Detect which cell encompasses the target text, then output its [X, Y] center coordinate. 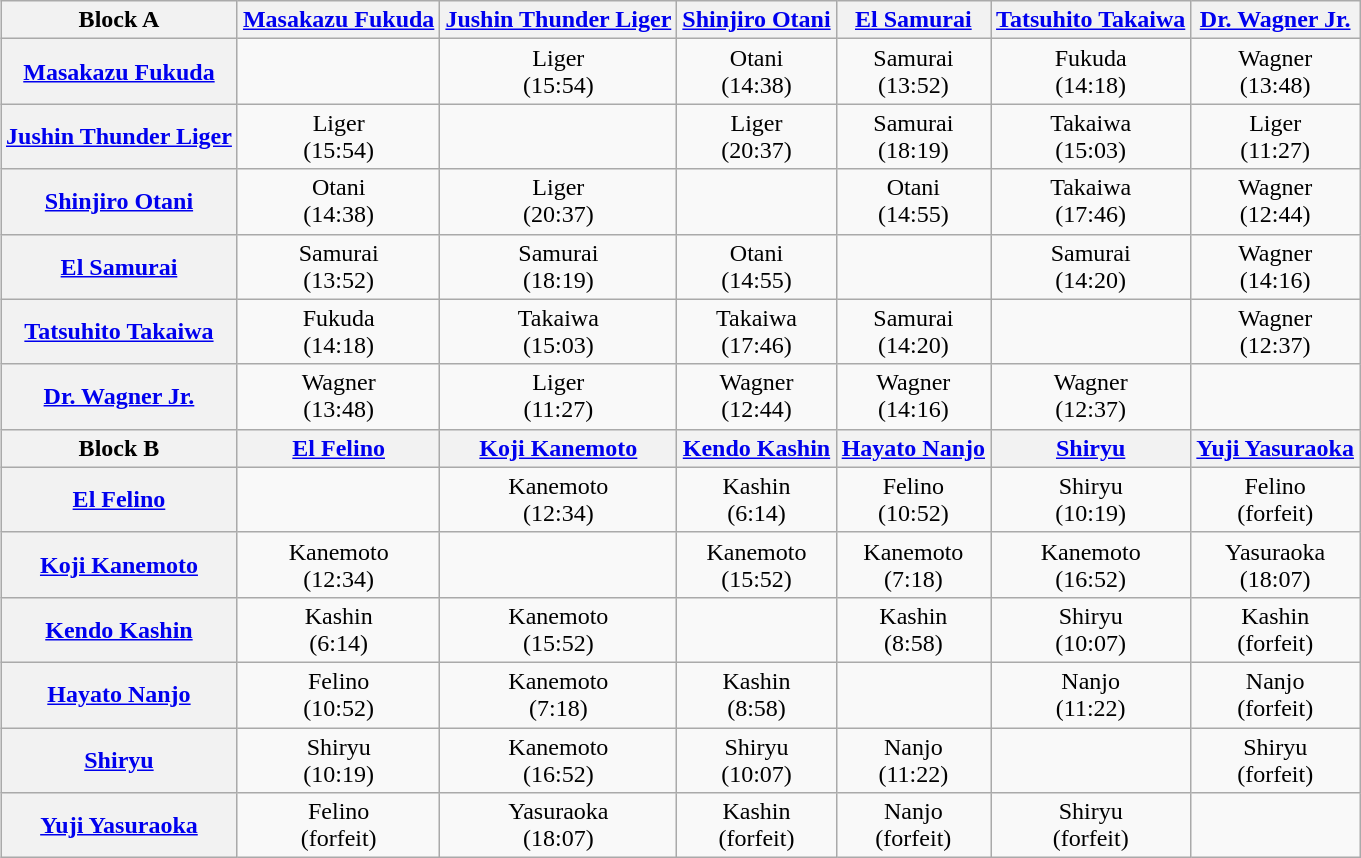
Block A [118, 20]
Block B [118, 448]
